For the text-containing cell, return its midpoint in [x, y] coordinate format. 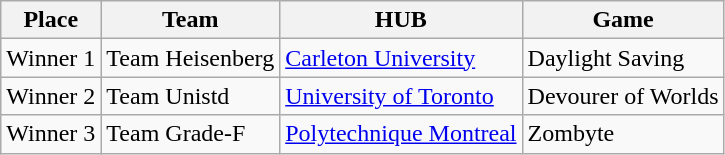
Team Grade-F [190, 134]
Zombyte [623, 134]
Place [51, 20]
Winner 3 [51, 134]
HUB [401, 20]
Daylight Saving [623, 58]
Winner 2 [51, 96]
Devourer of Worlds [623, 96]
Team [190, 20]
Polytechnique Montreal [401, 134]
Team Unistd [190, 96]
Game [623, 20]
Winner 1 [51, 58]
University of Toronto [401, 96]
Team Heisenberg [190, 58]
Carleton University [401, 58]
